Detect which cell encompasses the target text, then output its (x, y) center coordinate. 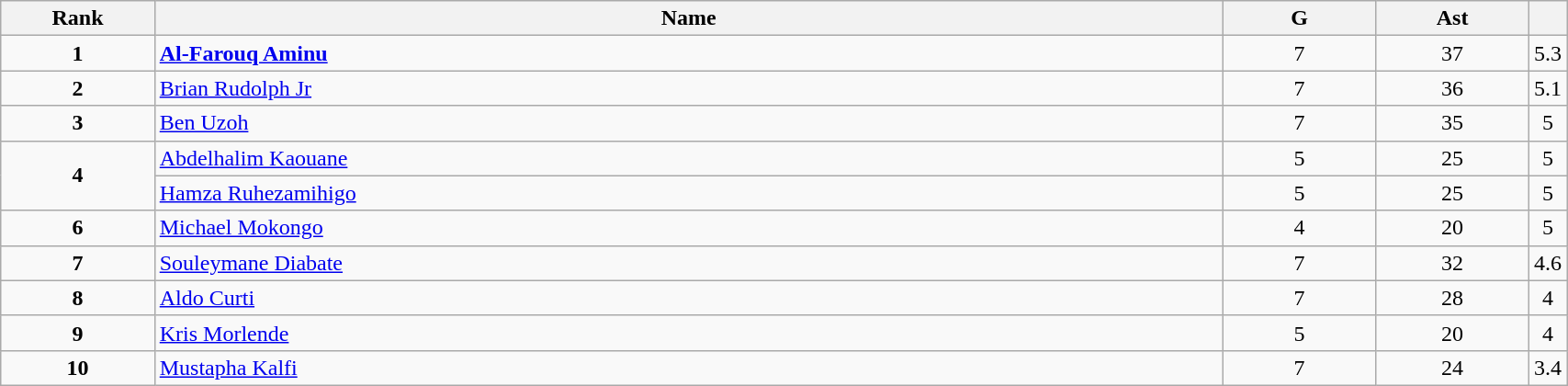
10 (77, 368)
5.3 (1549, 53)
28 (1453, 298)
9 (77, 333)
2 (77, 88)
6 (77, 228)
Michael Mokongo (689, 228)
3.4 (1549, 368)
37 (1453, 53)
24 (1453, 368)
Al-Farouq Aminu (689, 53)
32 (1453, 263)
Brian Rudolph Jr (689, 88)
Rank (77, 18)
1 (77, 53)
Ben Uzoh (689, 123)
Hamza Ruhezamihigo (689, 193)
35 (1453, 123)
Aldo Curti (689, 298)
Name (689, 18)
Mustapha Kalfi (689, 368)
4.6 (1549, 263)
8 (77, 298)
G (1299, 18)
Ast (1453, 18)
36 (1453, 88)
Kris Morlende (689, 333)
5.1 (1549, 88)
3 (77, 123)
Abdelhalim Kaouane (689, 158)
Souleymane Diabate (689, 263)
